Identify which cell holds the provided text, then report its [x, y] central coordinate. 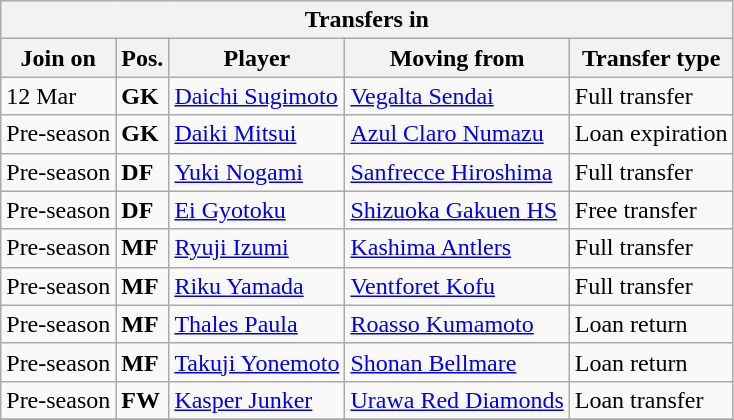
Daiki Mitsui [257, 134]
Yuki Nogami [257, 172]
Loan transfer [651, 400]
Thales Paula [257, 324]
Azul Claro Numazu [457, 134]
Daichi Sugimoto [257, 96]
Moving from [457, 58]
Ryuji Izumi [257, 248]
Transfers in [367, 20]
Player [257, 58]
12 Mar [58, 96]
Ventforet Kofu [457, 286]
Kasper Junker [257, 400]
Urawa Red Diamonds [457, 400]
Vegalta Sendai [457, 96]
Riku Yamada [257, 286]
Join on [58, 58]
Loan expiration [651, 134]
Shizuoka Gakuen HS [457, 210]
Free transfer [651, 210]
Takuji Yonemoto [257, 362]
Pos. [142, 58]
Shonan Bellmare [457, 362]
Kashima Antlers [457, 248]
Ei Gyotoku [257, 210]
Roasso Kumamoto [457, 324]
Transfer type [651, 58]
Sanfrecce Hiroshima [457, 172]
FW [142, 400]
